Capture the cell that displays the provided text and extract its [x, y] central coordinate. 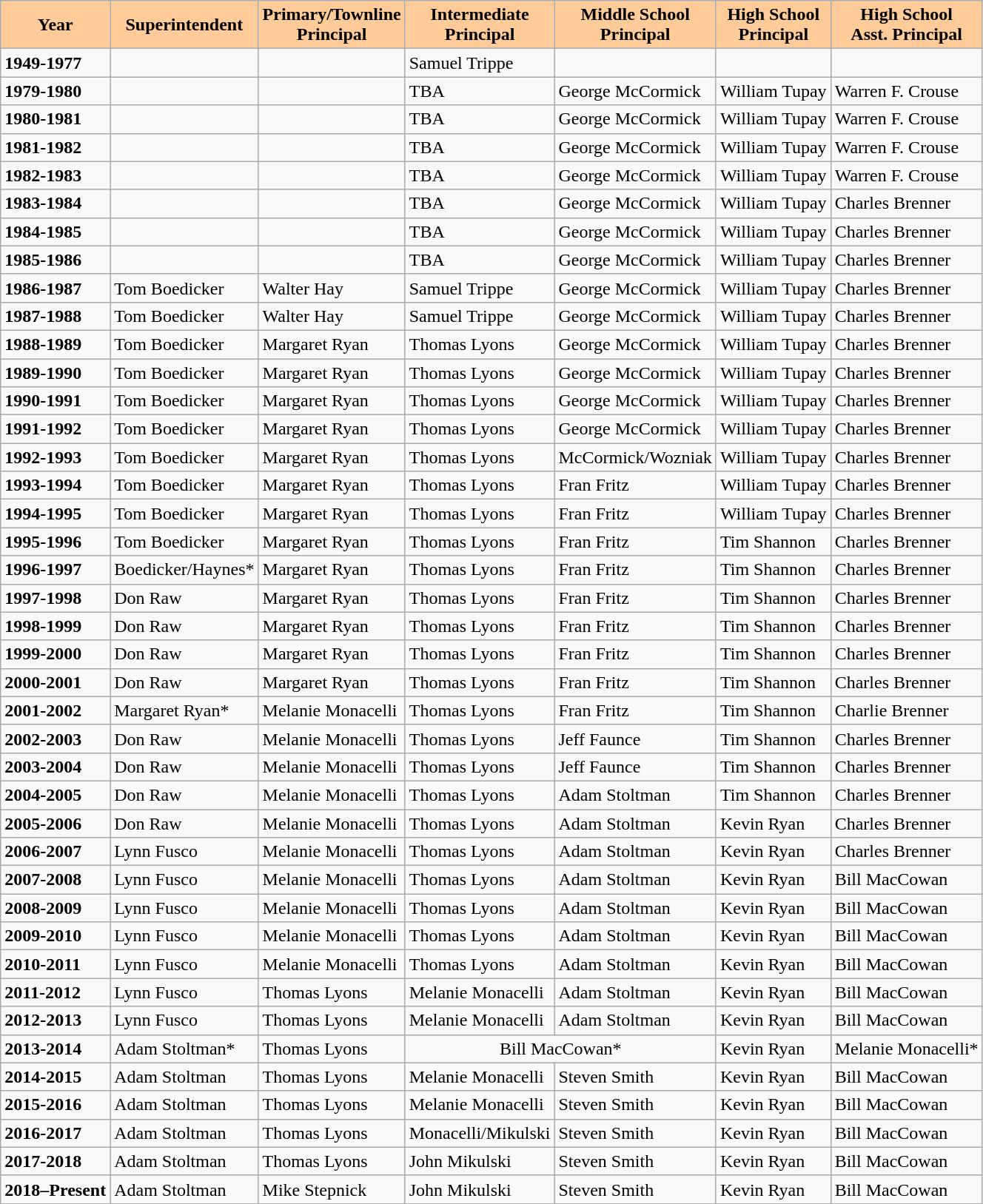
Melanie Monacelli* [906, 1049]
2016-2017 [56, 1133]
2005-2006 [56, 824]
2015-2016 [56, 1105]
1989-1990 [56, 372]
2012-2013 [56, 1020]
Mike Stepnick [332, 1189]
1995-1996 [56, 542]
1980-1981 [56, 119]
1987-1988 [56, 316]
2017-2018 [56, 1161]
2011-2012 [56, 992]
1993-1994 [56, 485]
1984-1985 [56, 232]
1999-2000 [56, 654]
2007-2008 [56, 880]
2014-2015 [56, 1077]
2006-2007 [56, 852]
1983-1984 [56, 204]
Superintendent [184, 25]
1988-1989 [56, 344]
1998-1999 [56, 626]
2009-2010 [56, 936]
1994-1995 [56, 514]
Boedicker/Haynes* [184, 570]
Monacelli/Mikulski [480, 1133]
1996-1997 [56, 570]
IntermediatePrincipal [480, 25]
Bill MacCowan* [560, 1049]
1981-1982 [56, 147]
1985-1986 [56, 260]
1982-1983 [56, 175]
High SchoolAsst. Principal [906, 25]
1979-1980 [56, 91]
Margaret Ryan* [184, 710]
2010-2011 [56, 964]
Middle SchoolPrincipal [635, 25]
Adam Stoltman* [184, 1049]
Charlie Brenner [906, 710]
2003-2004 [56, 767]
1991-1992 [56, 429]
2001-2002 [56, 710]
1990-1991 [56, 401]
1986-1987 [56, 288]
2008-2009 [56, 908]
2013-2014 [56, 1049]
Year [56, 25]
2002-2003 [56, 739]
1949-1977 [56, 63]
2018–Present [56, 1189]
1992-1993 [56, 457]
2000-2001 [56, 682]
2004-2005 [56, 795]
High SchoolPrincipal [773, 25]
Primary/TownlinePrincipal [332, 25]
McCormick/Wozniak [635, 457]
1997-1998 [56, 598]
